Locate the cell with the specified text and output its [x, y] center coordinate. 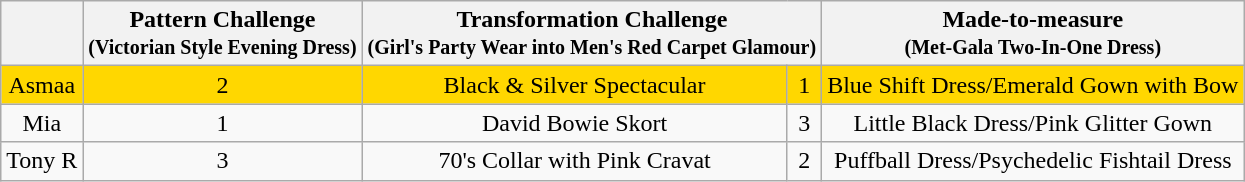
Tony R [42, 161]
Transformation Challenge(Girl's Party Wear into Men's Red Carpet Glamour) [592, 34]
Puffball Dress/Psychedelic Fishtail Dress [1033, 161]
Asmaa [42, 85]
Made-to-measure(Met-Gala Two-In-One Dress) [1033, 34]
Blue Shift Dress/Emerald Gown with Bow [1033, 85]
Black & Silver Spectacular [574, 85]
Pattern Challenge(Victorian Style Evening Dress) [222, 34]
Little Black Dress/Pink Glitter Gown [1033, 123]
David Bowie Skort [574, 123]
Mia [42, 123]
70's Collar with Pink Cravat [574, 161]
